Identify which cell holds the provided text, then report its (x, y) central coordinate. 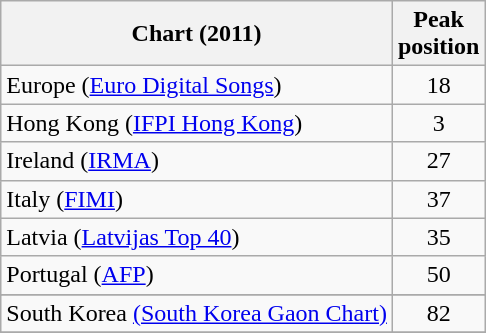
Portugal (AFP) (197, 275)
35 (438, 237)
18 (438, 85)
Ireland (IRMA) (197, 161)
Peakposition (438, 34)
37 (438, 199)
Chart (2011) (197, 34)
South Korea (South Korea Gaon Chart) (197, 313)
Latvia (Latvijas Top 40) (197, 237)
27 (438, 161)
Hong Kong (IFPI Hong Kong) (197, 123)
Italy (FIMI) (197, 199)
3 (438, 123)
50 (438, 275)
82 (438, 313)
Europe (Euro Digital Songs) (197, 85)
